Output the (X, Y) coordinate of the center of the cell containing the given text.  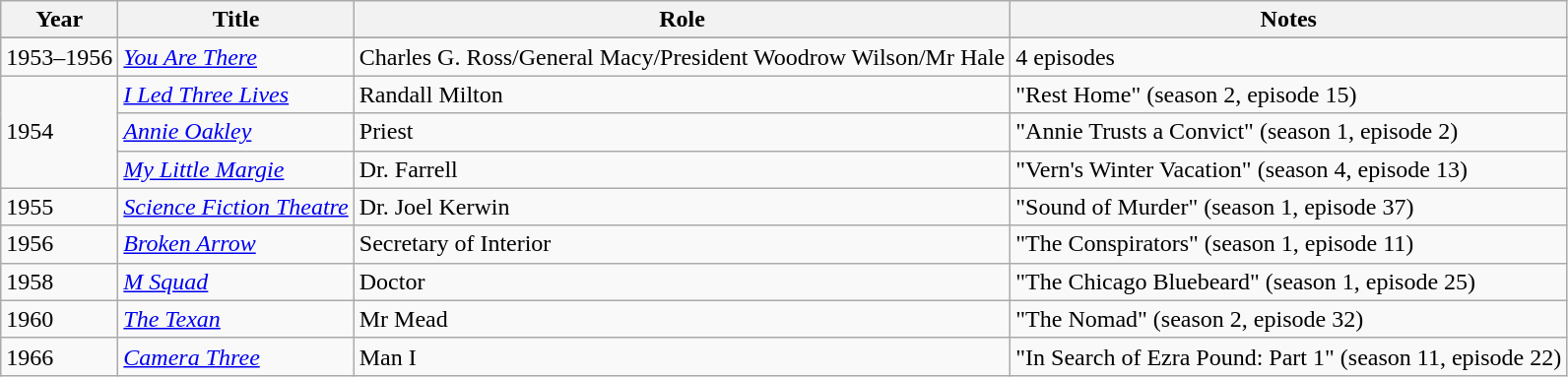
"The Conspirators" (season 1, episode 11) (1288, 244)
Title (236, 20)
Man I (682, 356)
"Annie Trusts a Convict" (season 1, episode 2) (1288, 132)
1955 (59, 207)
You Are There (236, 57)
1953–1956 (59, 57)
Randall Milton (682, 94)
"The Nomad" (season 2, episode 32) (1288, 319)
Year (59, 20)
"The Chicago Bluebeard" (season 1, episode 25) (1288, 282)
Doctor (682, 282)
Notes (1288, 20)
Dr. Joel Kerwin (682, 207)
My Little Margie (236, 169)
Secretary of Interior (682, 244)
1954 (59, 132)
1966 (59, 356)
Role (682, 20)
Mr Mead (682, 319)
Broken Arrow (236, 244)
1958 (59, 282)
Charles G. Ross/General Macy/President Woodrow Wilson/Mr Hale (682, 57)
"Rest Home" (season 2, episode 15) (1288, 94)
"Sound of Murder" (season 1, episode 37) (1288, 207)
1960 (59, 319)
1956 (59, 244)
The Texan (236, 319)
"In Search of Ezra Pound: Part 1" (season 11, episode 22) (1288, 356)
Science Fiction Theatre (236, 207)
Dr. Farrell (682, 169)
Camera Three (236, 356)
Annie Oakley (236, 132)
4 episodes (1288, 57)
M Squad (236, 282)
Priest (682, 132)
"Vern's Winter Vacation" (season 4, episode 13) (1288, 169)
I Led Three Lives (236, 94)
